Extract the [x, y] coordinate from the center of the cell holding the provided text.  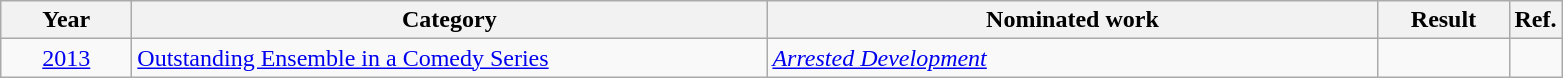
Outstanding Ensemble in a Comedy Series [450, 58]
Nominated work [1072, 20]
2013 [66, 58]
Result [1444, 20]
Year [66, 20]
Ref. [1536, 20]
Category [450, 20]
Arrested Development [1072, 58]
